Find where the given text appears and provide that cell's center as (X, Y) coordinate. 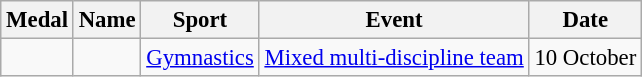
Date (585, 20)
Gymnastics (200, 58)
Event (394, 20)
10 October (585, 58)
Mixed multi-discipline team (394, 58)
Medal (38, 20)
Name (107, 20)
Sport (200, 20)
